Identify which cell holds the provided text, then report its [x, y] central coordinate. 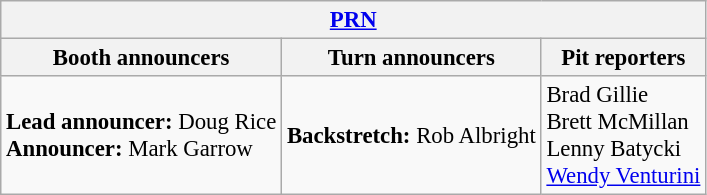
Backstretch: Rob Albright [412, 136]
Brad GillieBrett McMillanLenny BatyckiWendy Venturini [624, 136]
PRN [354, 20]
Lead announcer: Doug RiceAnnouncer: Mark Garrow [142, 136]
Pit reporters [624, 58]
Booth announcers [142, 58]
Turn announcers [412, 58]
